Locate the cell with the specified text and output its [X, Y] center coordinate. 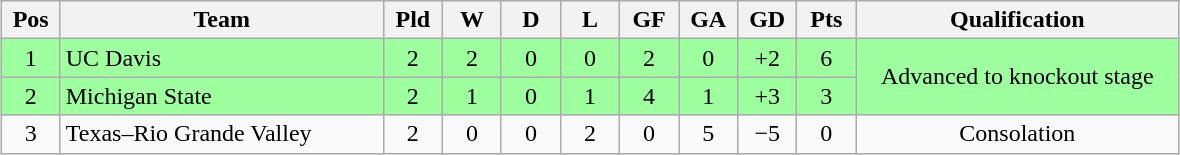
Advanced to knockout stage [1018, 77]
Texas–Rio Grande Valley [222, 134]
Consolation [1018, 134]
Michigan State [222, 96]
+2 [768, 58]
Pos [30, 20]
−5 [768, 134]
+3 [768, 96]
4 [650, 96]
W [472, 20]
Team [222, 20]
L [590, 20]
GD [768, 20]
5 [708, 134]
6 [826, 58]
Qualification [1018, 20]
D [530, 20]
Pts [826, 20]
UC Davis [222, 58]
Pld [412, 20]
GF [650, 20]
GA [708, 20]
